From the cell containing the given text, extract its center point as [x, y] coordinate. 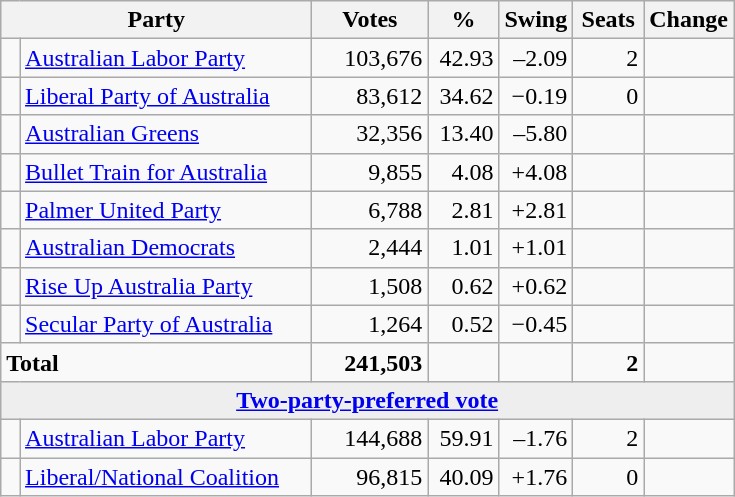
Total [156, 362]
0.62 [464, 286]
Change [689, 20]
Australian Democrats [166, 248]
–2.09 [536, 58]
Liberal Party of Australia [166, 96]
+0.62 [536, 286]
Bullet Train for Australia [166, 172]
103,676 [370, 58]
4.08 [464, 172]
83,612 [370, 96]
–5.80 [536, 134]
+1.01 [536, 248]
1.01 [464, 248]
–1.76 [536, 438]
2,444 [370, 248]
32,356 [370, 134]
6,788 [370, 210]
13.40 [464, 134]
Secular Party of Australia [166, 324]
+1.76 [536, 477]
Liberal/National Coalition [166, 477]
59.91 [464, 438]
Swing [536, 20]
Australian Greens [166, 134]
Votes [370, 20]
−0.45 [536, 324]
Two-party-preferred vote [368, 400]
Seats [608, 20]
0.52 [464, 324]
Palmer United Party [166, 210]
Rise Up Australia Party [166, 286]
−0.19 [536, 96]
42.93 [464, 58]
Party [156, 20]
1,264 [370, 324]
9,855 [370, 172]
2.81 [464, 210]
34.62 [464, 96]
96,815 [370, 477]
1,508 [370, 286]
+2.81 [536, 210]
144,688 [370, 438]
40.09 [464, 477]
+4.08 [536, 172]
% [464, 20]
241,503 [370, 362]
